Locate the cell with the specified text and output its (x, y) center coordinate. 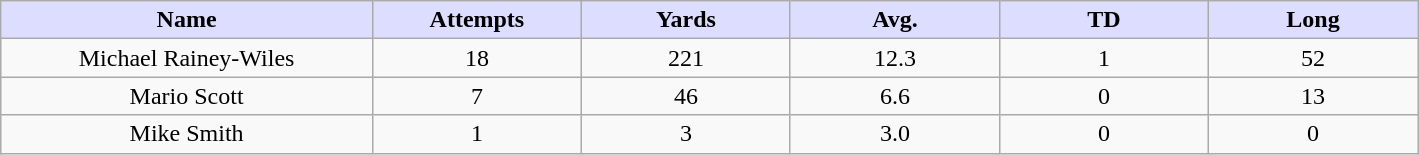
52 (1312, 58)
Yards (686, 20)
7 (476, 96)
3 (686, 134)
6.6 (894, 96)
13 (1312, 96)
Long (1312, 20)
46 (686, 96)
Avg. (894, 20)
Mario Scott (187, 96)
3.0 (894, 134)
Attempts (476, 20)
Michael Rainey-Wiles (187, 58)
Mike Smith (187, 134)
12.3 (894, 58)
18 (476, 58)
Name (187, 20)
TD (1104, 20)
221 (686, 58)
